Identify which cell holds the provided text, then report its [X, Y] central coordinate. 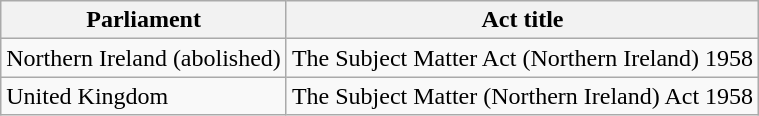
The Subject Matter Act (Northern Ireland) 1958 [522, 58]
Parliament [144, 20]
United Kingdom [144, 96]
The Subject Matter (Northern Ireland) Act 1958 [522, 96]
Northern Ireland (abolished) [144, 58]
Act title [522, 20]
